Detect which cell encompasses the target text, then output its [x, y] center coordinate. 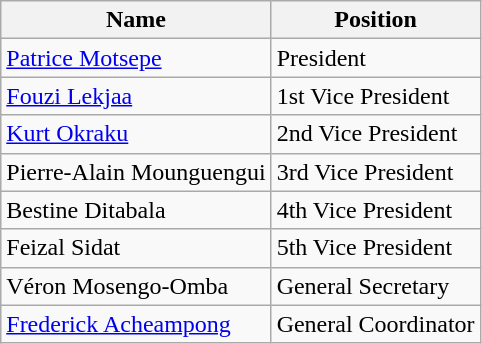
1st Vice President [376, 96]
General Secretary [376, 286]
Patrice Motsepe [136, 58]
General Coordinator [376, 324]
President [376, 58]
Position [376, 20]
Bestine Ditabala [136, 210]
Frederick Acheampong [136, 324]
Fouzi Lekjaa [136, 96]
2nd Vice President [376, 134]
Feizal Sidat [136, 248]
3rd Vice President [376, 172]
Kurt Okraku [136, 134]
Véron Mosengo-Omba [136, 286]
Name [136, 20]
5th Vice President [376, 248]
Pierre-Alain Mounguengui [136, 172]
4th Vice President [376, 210]
